Detect which cell encompasses the target text, then output its [x, y] center coordinate. 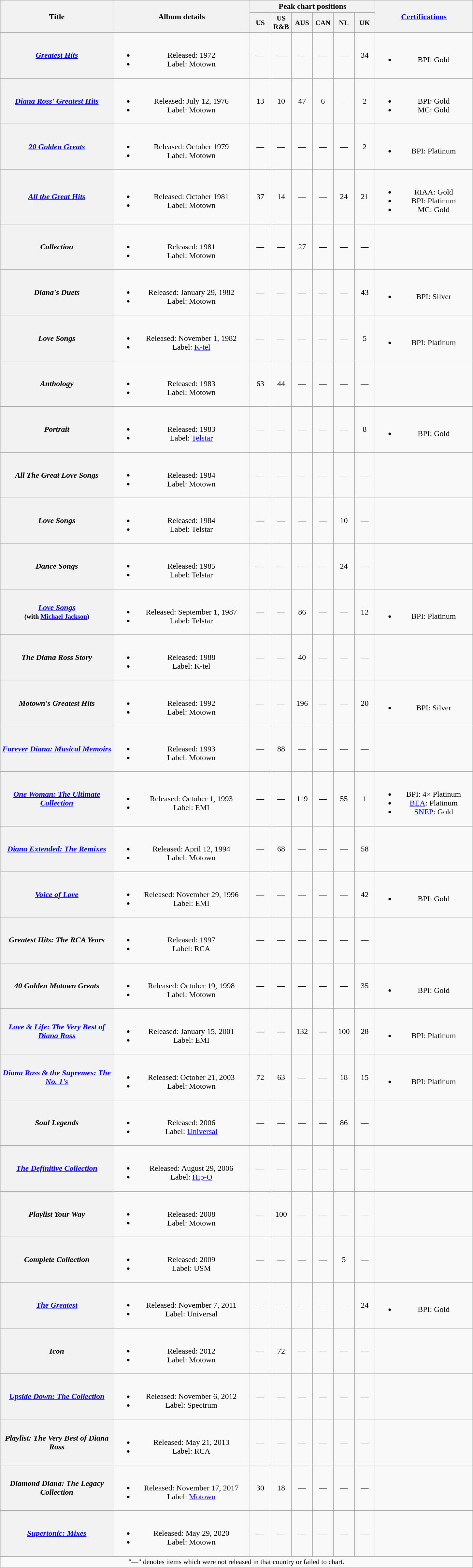
Anthology [57, 384]
Released: 1984Label: Telstar [182, 521]
Forever Diana: Musical Memoirs [57, 749]
Supertonic: Mixes [57, 1533]
Diamond Diana: The Legacy Collection [57, 1488]
Released: November 6, 2012Label: Spectrum [182, 1397]
Diana Ross & the Supremes: The No. 1's [57, 1077]
Motown's Greatest Hits [57, 703]
The Definitive Collection [57, 1168]
68 [281, 849]
40 [302, 658]
Released: 2009Label: USM [182, 1260]
Icon [57, 1351]
Released: November 29, 1996Label: EMI [182, 894]
Peak chart positions [313, 7]
Released: September 1, 1987Label: Telstar [182, 612]
All the Great Hits [57, 197]
42 [365, 894]
Released: November 1, 1982Label: K-tel [182, 338]
Diana Ross' Greatest Hits [57, 101]
BPI: GoldMC: Gold [424, 101]
Released: November 7, 2011Label: Universal [182, 1305]
Love Songs(with Michael Jackson) [57, 612]
6 [323, 101]
Released: 1983Label: Telstar [182, 429]
13 [260, 101]
CAN [323, 23]
43 [365, 292]
88 [281, 749]
USR&B [281, 23]
Released: 2012Label: Motown [182, 1351]
21 [365, 197]
Released: 1992Label: Motown [182, 703]
Playlist: The Very Best of Diana Ross [57, 1442]
14 [281, 197]
35 [365, 986]
Released: 1983Label: Motown [182, 384]
NL [344, 23]
All The Great Love Songs [57, 475]
RIAA: GoldBPI: PlatinumMC: Gold [424, 197]
Album details [182, 16]
Released: 1981Label: Motown [182, 247]
Released: 2006Label: Universal [182, 1123]
Released: 1984Label: Motown [182, 475]
Released: May 21, 2013Label: RCA [182, 1442]
The Diana Ross Story [57, 658]
Released: 2008Label: Motown [182, 1214]
Released: July 12, 1976Label: Motown [182, 101]
Released: April 12, 1994Label: Motown [182, 849]
Dance Songs [57, 566]
"—" denotes items which were not released in that country or failed to chart. [236, 1562]
Complete Collection [57, 1260]
Soul Legends [57, 1123]
Voice of Love [57, 894]
30 [260, 1488]
The Greatest [57, 1305]
Upside Down: The Collection [57, 1397]
27 [302, 247]
Diana's Duets [57, 292]
Released: 1985Label: Telstar [182, 566]
Released: May 29, 2020Label: Motown [182, 1533]
20 [365, 703]
Released: January 29, 1982Label: Motown [182, 292]
37 [260, 197]
Greatest Hits: The RCA Years [57, 940]
132 [302, 1031]
Released: 1988Label: K-tel [182, 658]
8 [365, 429]
Released: August 29, 2006Label: Hip-O [182, 1168]
Released: October 1979Label: Motown [182, 147]
Portrait [57, 429]
One Woman: The Ultimate Collection [57, 799]
58 [365, 849]
Released: 1993Label: Motown [182, 749]
Released: 1972Label: Motown [182, 55]
44 [281, 384]
119 [302, 799]
Released: October 19, 1998Label: Motown [182, 986]
34 [365, 55]
Released: October 1, 1993Label: EMI [182, 799]
28 [365, 1031]
BPI: 4× PlatinumBEA: PlatinumSNEP: Gold [424, 799]
Playlist Your Way [57, 1214]
US [260, 23]
12 [365, 612]
196 [302, 703]
15 [365, 1077]
Released: 1997Label: RCA [182, 940]
Certifications [424, 16]
20 Golden Greats [57, 147]
Released: October 21, 2003Label: Motown [182, 1077]
Love & Life: The Very Best of Diana Ross [57, 1031]
55 [344, 799]
Greatest Hits [57, 55]
Released: October 1981Label: Motown [182, 197]
47 [302, 101]
AUS [302, 23]
Title [57, 16]
1 [365, 799]
Collection [57, 247]
40 Golden Motown Greats [57, 986]
Released: January 15, 2001Label: EMI [182, 1031]
Released: November 17, 2017Label: Motown [182, 1488]
UK [365, 23]
Diana Extended: The Remixes [57, 849]
